Capture the cell that displays the provided text and extract its (x, y) central coordinate. 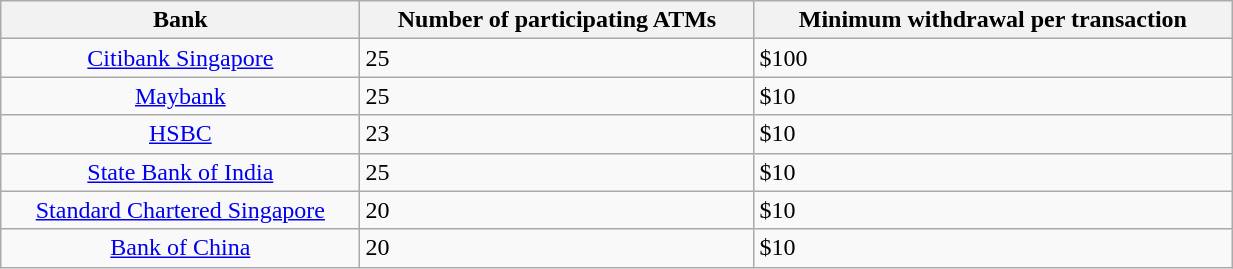
$100 (993, 58)
Number of participating ATMs (557, 20)
Maybank (180, 96)
HSBC (180, 134)
Citibank Singapore (180, 58)
Minimum withdrawal per transaction (993, 20)
Bank of China (180, 248)
State Bank of India (180, 172)
Standard Chartered Singapore (180, 210)
Bank (180, 20)
23 (557, 134)
